Capture the cell that displays the provided text and extract its [x, y] central coordinate. 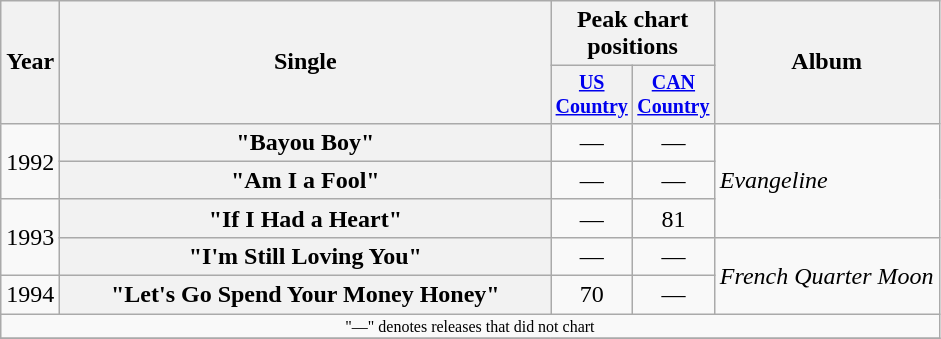
Year [30, 62]
"Bayou Boy" [306, 142]
Evangeline [826, 180]
81 [674, 218]
Single [306, 62]
70 [592, 295]
Album [826, 62]
"If I Had a Heart" [306, 218]
1992 [30, 161]
"I'm Still Loving You" [306, 256]
1994 [30, 295]
US Country [592, 94]
"Am I a Fool" [306, 180]
"Let's Go Spend Your Money Honey" [306, 295]
Peak chartpositions [632, 34]
1993 [30, 237]
CAN Country [674, 94]
French Quarter Moon [826, 275]
"—" denotes releases that did not chart [470, 326]
